Scan for the cell matching the given text and deliver its (X, Y) coordinate at center. 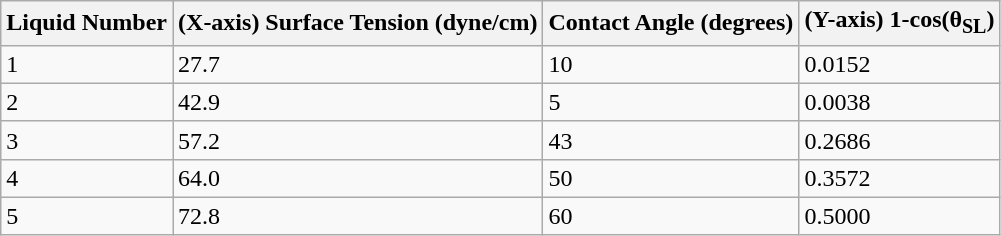
0.3572 (900, 178)
57.2 (358, 140)
Contact Angle (degrees) (671, 23)
0.0038 (900, 102)
64.0 (358, 178)
3 (87, 140)
2 (87, 102)
0.2686 (900, 140)
60 (671, 216)
Liquid Number (87, 23)
4 (87, 178)
(Y-axis) 1-cos(θSL) (900, 23)
(X-axis) Surface Tension (dyne/cm) (358, 23)
10 (671, 64)
0.0152 (900, 64)
42.9 (358, 102)
50 (671, 178)
0.5000 (900, 216)
1 (87, 64)
72.8 (358, 216)
43 (671, 140)
27.7 (358, 64)
